Return the [x, y] coordinate for the center point of the cell that contains the specified text.  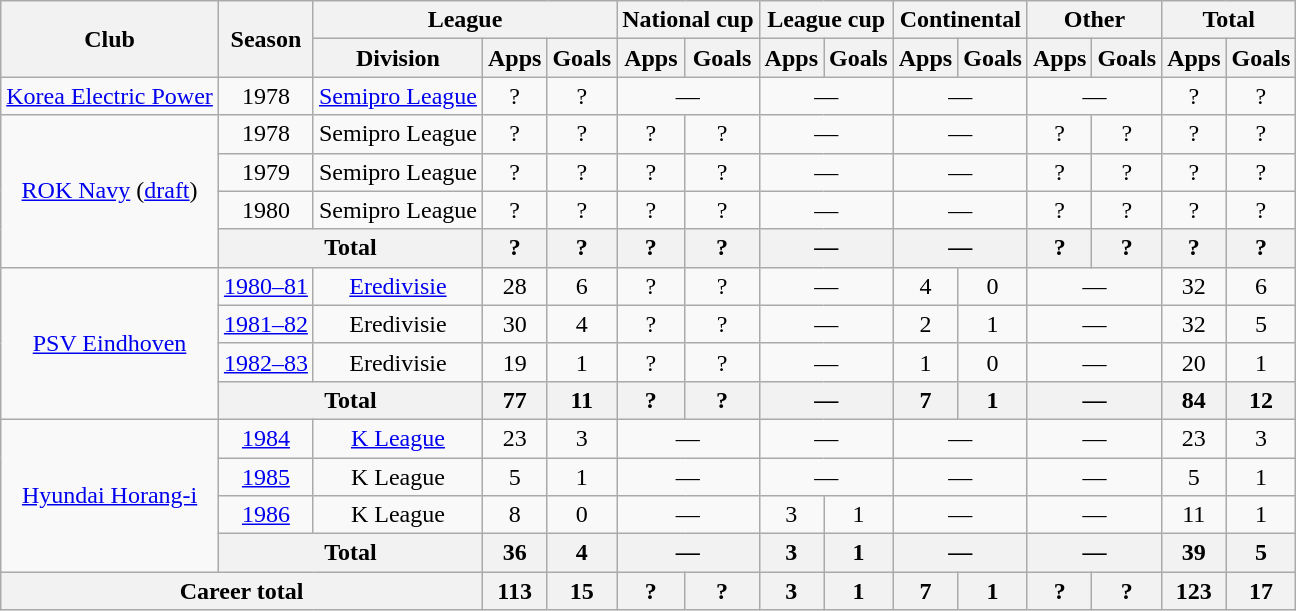
1982–83 [266, 362]
28 [514, 286]
1985 [266, 477]
39 [1194, 553]
19 [514, 362]
Season [266, 39]
77 [514, 400]
12 [1261, 400]
Career total [242, 591]
National cup [688, 20]
PSV Eindhoven [110, 343]
Club [110, 39]
Division [398, 58]
1980 [266, 210]
2 [925, 324]
1981–82 [266, 324]
8 [514, 515]
Continental [960, 20]
17 [1261, 591]
20 [1194, 362]
1986 [266, 515]
Hyundai Horang-i [110, 495]
123 [1194, 591]
Korea Electric Power [110, 96]
Other [1094, 20]
113 [514, 591]
36 [514, 553]
84 [1194, 400]
League cup [826, 20]
League [464, 20]
1984 [266, 438]
30 [514, 324]
ROK Navy (draft) [110, 191]
1979 [266, 172]
15 [582, 591]
1980–81 [266, 286]
